Identify which cell holds the provided text, then report its [x, y] central coordinate. 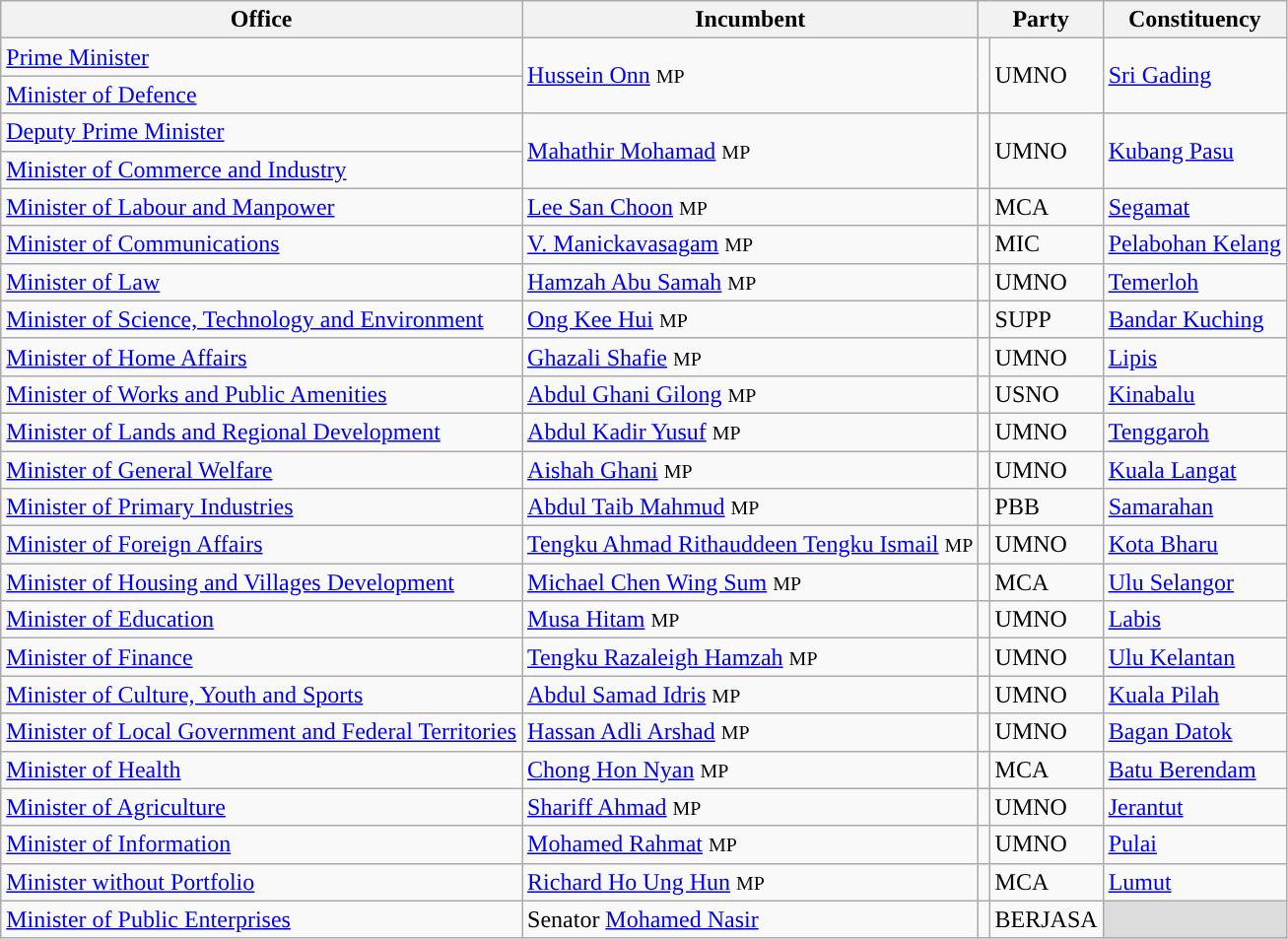
Minister of Home Affairs [262, 357]
Constituency [1194, 20]
Kubang Pasu [1194, 151]
V. Manickavasagam MP [751, 244]
Kuala Pilah [1194, 695]
Mahathir Mohamad MP [751, 151]
Pelabohan Kelang [1194, 244]
Minister of Defence [262, 95]
Abdul Kadir Yusuf MP [751, 432]
Bagan Datok [1194, 732]
Batu Berendam [1194, 770]
Minister of Foreign Affairs [262, 545]
Minister of Information [262, 844]
PBB [1047, 507]
Deputy Prime Minister [262, 132]
Incumbent [751, 20]
Lumut [1194, 882]
Minister of Law [262, 282]
Office [262, 20]
Pulai [1194, 844]
Ulu Selangor [1194, 582]
Samarahan [1194, 507]
Kota Bharu [1194, 545]
Ong Kee Hui MP [751, 319]
Minister of Communications [262, 244]
Chong Hon Nyan MP [751, 770]
Ulu Kelantan [1194, 657]
MIC [1047, 244]
Lipis [1194, 357]
Michael Chen Wing Sum MP [751, 582]
Tengku Ahmad Rithauddeen Tengku Ismail MP [751, 545]
Kinabalu [1194, 394]
Ghazali Shafie MP [751, 357]
Temerloh [1194, 282]
Minister of Housing and Villages Development [262, 582]
Abdul Samad Idris MP [751, 695]
Kuala Langat [1194, 470]
Minister of Primary Industries [262, 507]
Minister of Science, Technology and Environment [262, 319]
USNO [1047, 394]
Jerantut [1194, 807]
Richard Ho Ung Hun MP [751, 882]
Bandar Kuching [1194, 319]
Minister of Works and Public Amenities [262, 394]
Abdul Taib Mahmud MP [751, 507]
Prime Minister [262, 57]
Aishah Ghani MP [751, 470]
Senator Mohamed Nasir [751, 919]
Minister of Health [262, 770]
SUPP [1047, 319]
Shariff Ahmad MP [751, 807]
Minister of Commerce and Industry [262, 169]
Sri Gading [1194, 76]
Tenggaroh [1194, 432]
Abdul Ghani Gilong MP [751, 394]
Hussein Onn MP [751, 76]
Hamzah Abu Samah MP [751, 282]
Tengku Razaleigh Hamzah MP [751, 657]
Minister of Public Enterprises [262, 919]
Minister of Culture, Youth and Sports [262, 695]
Minister of General Welfare [262, 470]
Musa Hitam MP [751, 620]
Mohamed Rahmat MP [751, 844]
Minister of Labour and Manpower [262, 207]
Minister of Agriculture [262, 807]
Minister of Local Government and Federal Territories [262, 732]
Minister of Finance [262, 657]
Minister of Lands and Regional Development [262, 432]
Minister of Education [262, 620]
Labis [1194, 620]
Segamat [1194, 207]
Minister without Portfolio [262, 882]
Hassan Adli Arshad MP [751, 732]
BERJASA [1047, 919]
Lee San Choon MP [751, 207]
Party [1041, 20]
